Extract the (X, Y) coordinate from the center of the cell holding the provided text.  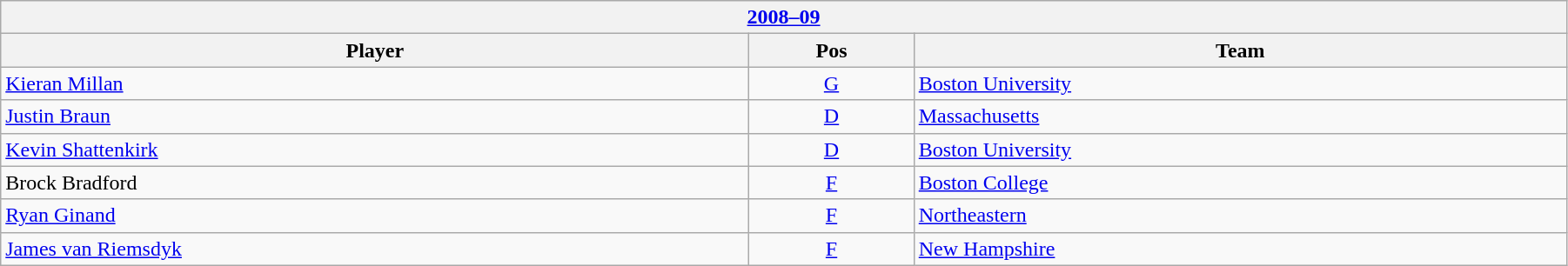
Pos (832, 50)
Brock Bradford (375, 183)
Kieran Millan (375, 83)
Massachusetts (1240, 116)
Player (375, 50)
Ryan Ginand (375, 216)
New Hampshire (1240, 249)
G (832, 83)
Justin Braun (375, 116)
Kevin Shattenkirk (375, 150)
James van Riemsdyk (375, 249)
Northeastern (1240, 216)
2008–09 (784, 17)
Boston College (1240, 183)
Team (1240, 50)
